Identify which cell holds the provided text, then report its (X, Y) central coordinate. 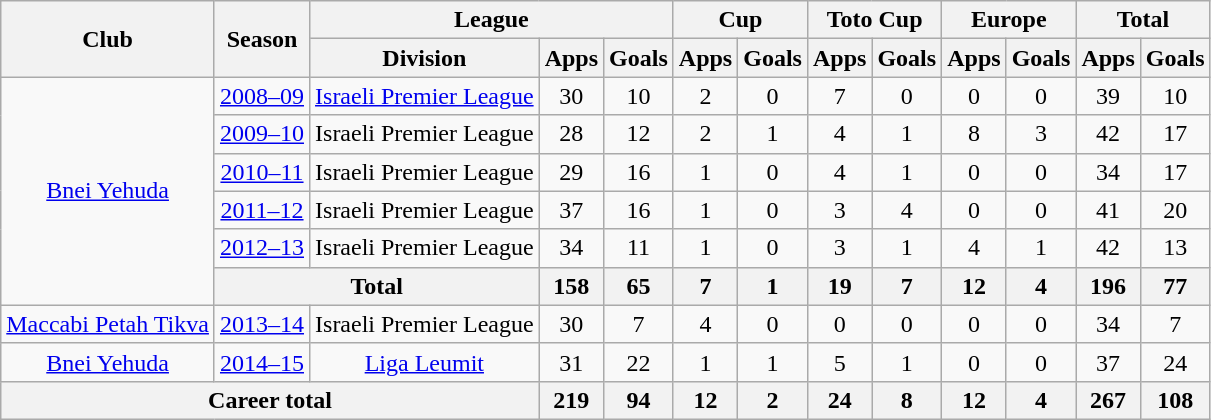
Liga Leumit (425, 362)
League (492, 20)
Cup (740, 20)
94 (639, 400)
2013–14 (262, 324)
158 (571, 286)
Toto Cup (874, 20)
Club (108, 39)
Division (425, 58)
28 (571, 134)
2012–13 (262, 248)
Maccabi Petah Tikva (108, 324)
2010–11 (262, 172)
219 (571, 400)
13 (1175, 248)
41 (1108, 210)
2011–12 (262, 210)
Season (262, 39)
65 (639, 286)
29 (571, 172)
108 (1175, 400)
196 (1108, 286)
39 (1108, 96)
31 (571, 362)
2008–09 (262, 96)
267 (1108, 400)
Career total (270, 400)
2009–10 (262, 134)
19 (839, 286)
20 (1175, 210)
Europe (1009, 20)
22 (639, 362)
77 (1175, 286)
2014–15 (262, 362)
11 (639, 248)
5 (839, 362)
